Extract the [X, Y] coordinate from the center of the cell holding the provided text.  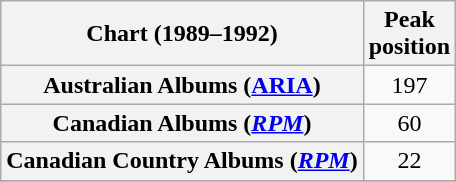
60 [409, 123]
Canadian Albums (RPM) [182, 123]
Peak position [409, 34]
Australian Albums (ARIA) [182, 85]
22 [409, 161]
Canadian Country Albums (RPM) [182, 161]
Chart (1989–1992) [182, 34]
197 [409, 85]
